From the cell containing the given text, extract its center point as [X, Y] coordinate. 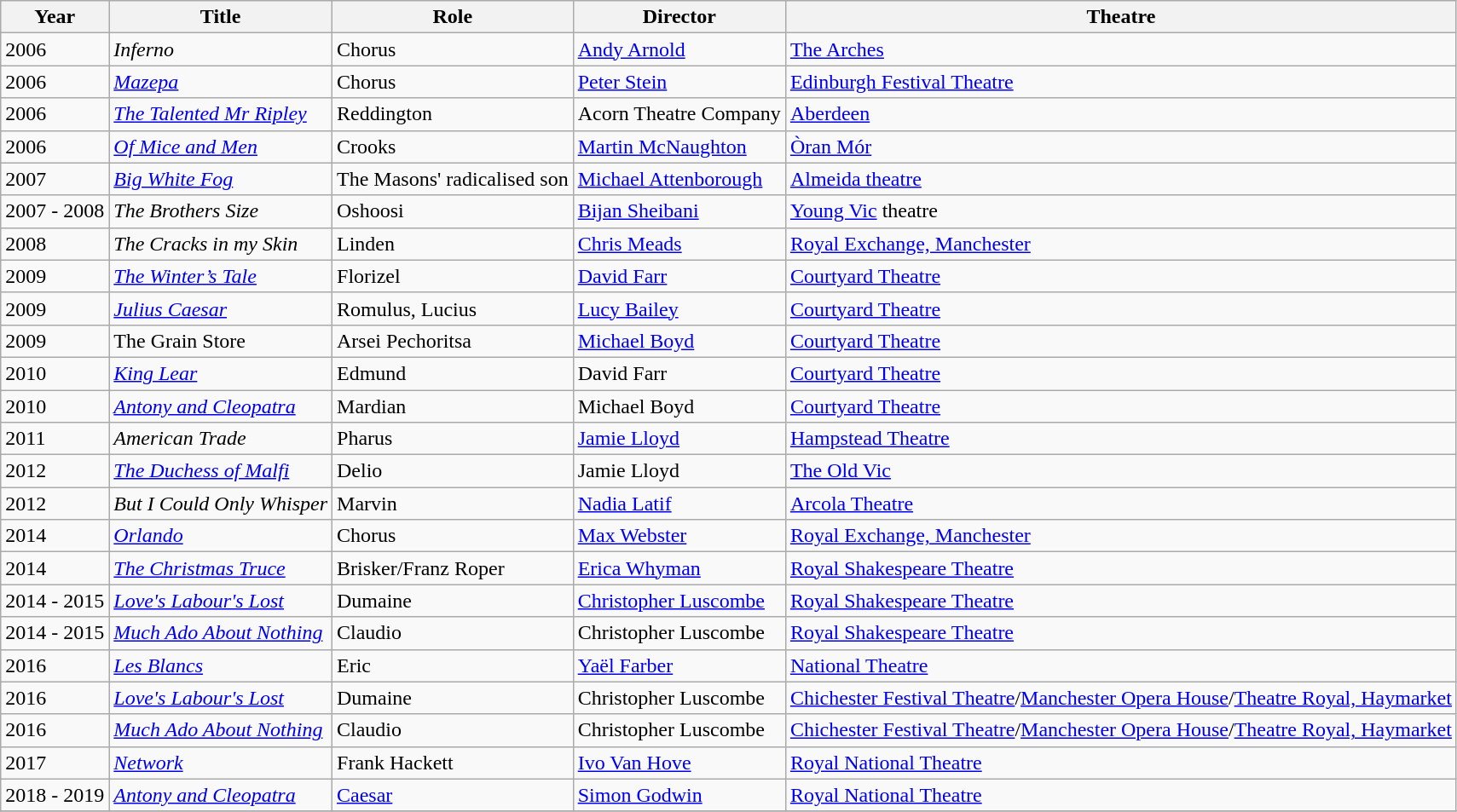
Aberdeen [1120, 114]
Ivo Van Hove [679, 763]
The Cracks in my Skin [221, 244]
Arcola Theatre [1120, 504]
Role [454, 17]
Inferno [221, 49]
Òran Mór [1120, 147]
Frank Hackett [454, 763]
Edmund [454, 373]
The Talented Mr Ripley [221, 114]
Theatre [1120, 17]
The Masons' radicalised son [454, 179]
The Christmas Truce [221, 568]
Almeida theatre [1120, 179]
Max Webster [679, 536]
Edinburgh Festival Theatre [1120, 82]
Orlando [221, 536]
2007 - 2008 [55, 211]
Erica Whyman [679, 568]
American Trade [221, 439]
The Arches [1120, 49]
Big White Fog [221, 179]
Director [679, 17]
King Lear [221, 373]
Pharus [454, 439]
Yaël Farber [679, 665]
Lucy Bailey [679, 308]
Bijan Sheibani [679, 211]
Caesar [454, 795]
Hampstead Theatre [1120, 439]
2008 [55, 244]
Oshoosi [454, 211]
Title [221, 17]
2017 [55, 763]
The Grain Store [221, 341]
But I Could Only Whisper [221, 504]
Marvin [454, 504]
Les Blancs [221, 665]
2011 [55, 439]
Brisker/Franz Roper [454, 568]
Florizel [454, 276]
Arsei Pechoritsa [454, 341]
Michael Attenborough [679, 179]
2007 [55, 179]
Chris Meads [679, 244]
Romulus, Lucius [454, 308]
Simon Godwin [679, 795]
The Brothers Size [221, 211]
Linden [454, 244]
Eric [454, 665]
Martin McNaughton [679, 147]
Andy Arnold [679, 49]
2018 - 2019 [55, 795]
The Old Vic [1120, 471]
Reddington [454, 114]
The Duchess of Malfi [221, 471]
Of Mice and Men [221, 147]
The Winter’s Tale [221, 276]
Delio [454, 471]
Peter Stein [679, 82]
Year [55, 17]
Acorn Theatre Company [679, 114]
Julius Caesar [221, 308]
Young Vic theatre [1120, 211]
Nadia Latif [679, 504]
Mazepa [221, 82]
Network [221, 763]
Mardian [454, 406]
National Theatre [1120, 665]
Crooks [454, 147]
